Determine the [X, Y] coordinate at the center of the cell enclosing the given text.  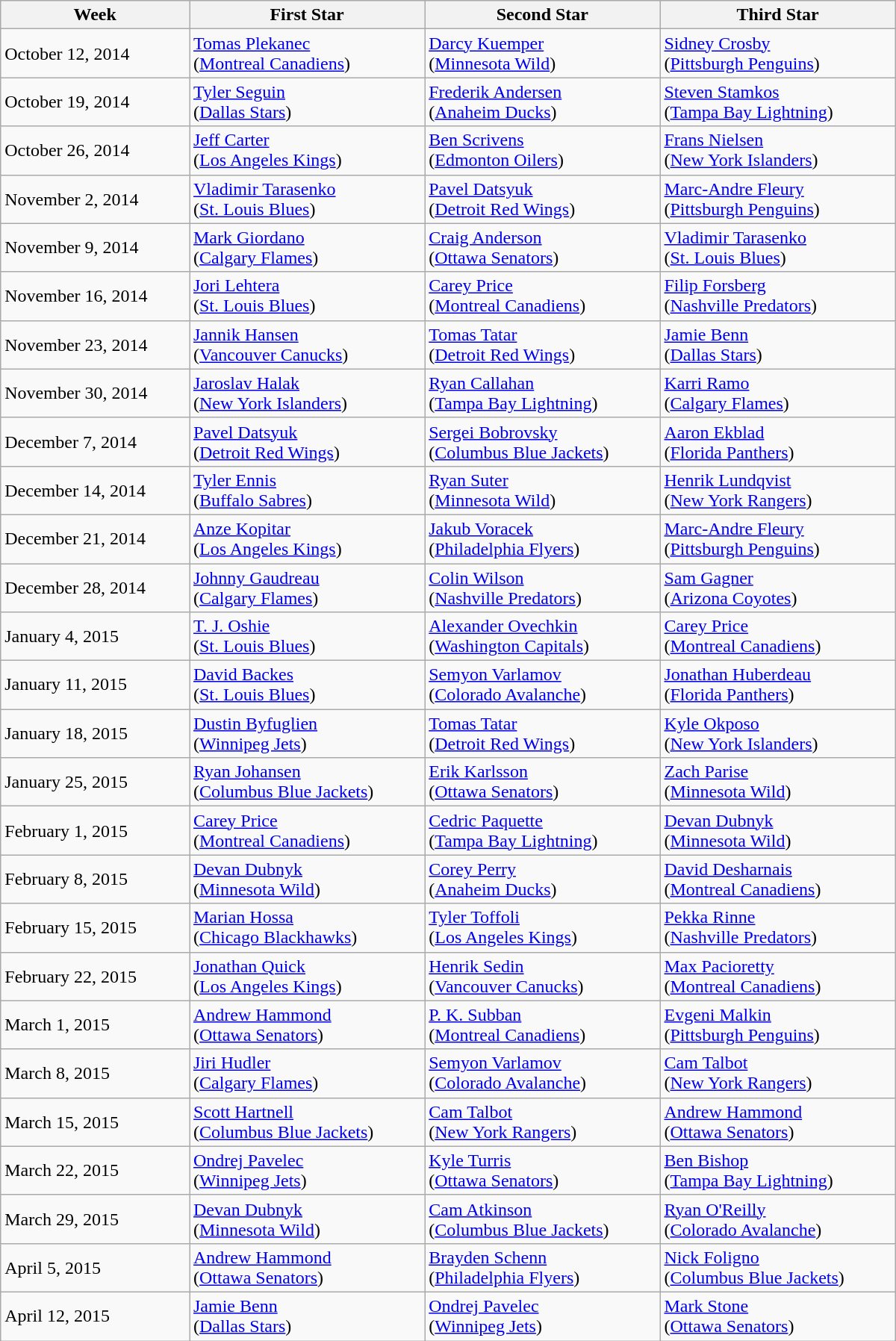
February 8, 2015 [96, 880]
Scott Hartnell(Columbus Blue Jackets) [308, 1121]
Ryan O'Reilly(Colorado Avalanche) [778, 1219]
Week [96, 15]
November 30, 2014 [96, 393]
February 22, 2015 [96, 977]
Sidney Crosby(Pittsburgh Penguins) [778, 54]
March 1, 2015 [96, 1024]
October 12, 2014 [96, 54]
Aaron Ekblad(Florida Panthers) [778, 442]
Karri Ramo(Calgary Flames) [778, 393]
David Desharnais(Montreal Canadiens) [778, 880]
February 1, 2015 [96, 830]
Jonathan Quick(Los Angeles Kings) [308, 977]
Johnny Gaudreau(Calgary Flames) [308, 587]
Tomas Plekanec(Montreal Canadiens) [308, 54]
Jonathan Huberdeau(Florida Panthers) [778, 685]
Nick Foligno(Columbus Blue Jackets) [778, 1268]
Marian Hossa(Chicago Blackhawks) [308, 927]
Colin Wilson(Nashville Predators) [542, 587]
Sam Gagner(Arizona Coyotes) [778, 587]
Jiri Hudler(Calgary Flames) [308, 1074]
Cedric Paquette(Tampa Bay Lightning) [542, 830]
Brayden Schenn(Philadelphia Flyers) [542, 1268]
Ben Bishop(Tampa Bay Lightning) [778, 1171]
Kyle Turris(Ottawa Senators) [542, 1171]
Ryan Johansen(Columbus Blue Jackets) [308, 782]
December 14, 2014 [96, 490]
P. K. Subban(Montreal Canadiens) [542, 1024]
Dustin Byfuglien(Winnipeg Jets) [308, 733]
Anze Kopitar(Los Angeles Kings) [308, 539]
First Star [308, 15]
January 4, 2015 [96, 636]
T. J. Oshie(St. Louis Blues) [308, 636]
October 19, 2014 [96, 102]
December 21, 2014 [96, 539]
November 9, 2014 [96, 248]
Evgeni Malkin(Pittsburgh Penguins) [778, 1024]
Mark Stone(Ottawa Senators) [778, 1316]
Darcy Kuemper(Minnesota Wild) [542, 54]
March 22, 2015 [96, 1171]
Tyler Seguin(Dallas Stars) [308, 102]
Sergei Bobrovsky(Columbus Blue Jackets) [542, 442]
Erik Karlsson(Ottawa Senators) [542, 782]
Kyle Okposo(New York Islanders) [778, 733]
November 16, 2014 [96, 296]
Jeff Carter(Los Angeles Kings) [308, 151]
November 23, 2014 [96, 345]
January 11, 2015 [96, 685]
Pekka Rinne(Nashville Predators) [778, 927]
April 5, 2015 [96, 1268]
Alexander Ovechkin(Washington Capitals) [542, 636]
March 29, 2015 [96, 1219]
Ryan Suter(Minnesota Wild) [542, 490]
Tyler Toffoli(Los Angeles Kings) [542, 927]
January 25, 2015 [96, 782]
Second Star [542, 15]
Zach Parise(Minnesota Wild) [778, 782]
November 2, 2014 [96, 199]
December 7, 2014 [96, 442]
Jori Lehtera(St. Louis Blues) [308, 296]
Filip Forsberg(Nashville Predators) [778, 296]
October 26, 2014 [96, 151]
Max Pacioretty(Montreal Canadiens) [778, 977]
Ben Scrivens(Edmonton Oilers) [542, 151]
Mark Giordano(Calgary Flames) [308, 248]
Jannik Hansen(Vancouver Canucks) [308, 345]
Henrik Sedin(Vancouver Canucks) [542, 977]
Craig Anderson(Ottawa Senators) [542, 248]
March 8, 2015 [96, 1074]
Cam Atkinson(Columbus Blue Jackets) [542, 1219]
David Backes(St. Louis Blues) [308, 685]
Frederik Andersen(Anaheim Ducks) [542, 102]
Tyler Ennis(Buffalo Sabres) [308, 490]
February 15, 2015 [96, 927]
Frans Nielsen(New York Islanders) [778, 151]
Jakub Voracek(Philadelphia Flyers) [542, 539]
Henrik Lundqvist(New York Rangers) [778, 490]
Third Star [778, 15]
Steven Stamkos(Tampa Bay Lightning) [778, 102]
March 15, 2015 [96, 1121]
Ryan Callahan(Tampa Bay Lightning) [542, 393]
January 18, 2015 [96, 733]
December 28, 2014 [96, 587]
Jaroslav Halak(New York Islanders) [308, 393]
April 12, 2015 [96, 1316]
Corey Perry(Anaheim Ducks) [542, 880]
